Scan for the cell matching the given text and deliver its [X, Y] coordinate at center. 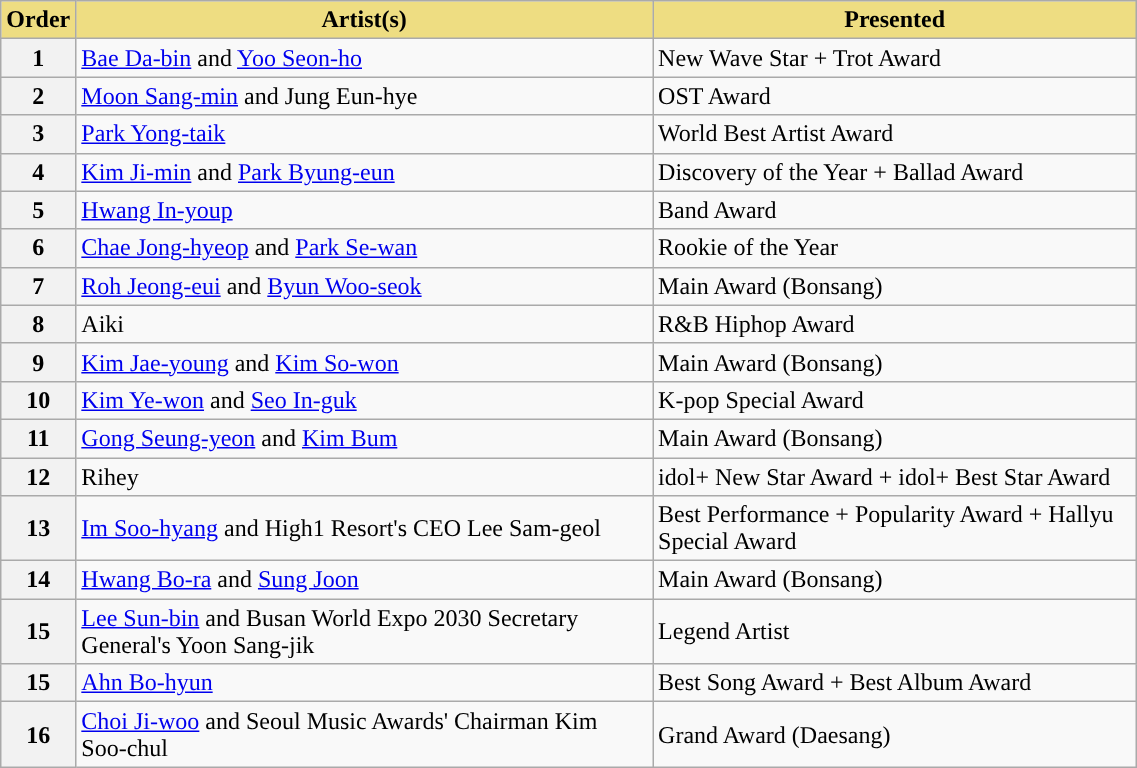
Gong Seung-yeon and Kim Bum [364, 438]
Legend Artist [895, 632]
New Wave Star + Trot Award [895, 58]
7 [38, 286]
Rihey [364, 477]
World Best Artist Award [895, 134]
Chae Jong-hyeop and Park Se-wan [364, 248]
Hwang In-youp [364, 210]
3 [38, 134]
Park Yong-taik [364, 134]
Kim Ji-min and Park Byung-eun [364, 172]
Lee Sun-bin and Busan World Expo 2030 Secretary General's Yoon Sang-jik [364, 632]
Bae Da-bin and Yoo Seon-ho [364, 58]
11 [38, 438]
9 [38, 362]
OST Award [895, 96]
R&B Hiphop Award [895, 324]
Artist(s) [364, 20]
Im Soo-hyang and High1 Resort's CEO Lee Sam-geol [364, 528]
Kim Jae-young and Kim So-won [364, 362]
Band Award [895, 210]
K-pop Special Award [895, 400]
Ahn Bo-hyun [364, 683]
8 [38, 324]
Roh Jeong-eui and Byun Woo-seok [364, 286]
12 [38, 477]
Hwang Bo-ra and Sung Joon [364, 580]
Kim Ye-won and Seo In-guk [364, 400]
2 [38, 96]
Best Performance + Popularity Award + Hallyu Special Award [895, 528]
Aiki [364, 324]
16 [38, 734]
13 [38, 528]
Grand Award (Daesang) [895, 734]
Best Song Award + Best Album Award [895, 683]
5 [38, 210]
6 [38, 248]
1 [38, 58]
14 [38, 580]
Order [38, 20]
4 [38, 172]
Rookie of the Year [895, 248]
Presented [895, 20]
Choi Ji-woo and Seoul Music Awards' Chairman Kim Soo-chul [364, 734]
idol+ New Star Award + idol+ Best Star Award [895, 477]
Discovery of the Year + Ballad Award [895, 172]
Moon Sang-min and Jung Eun-hye [364, 96]
10 [38, 400]
